Search for the cell housing the specified text and yield its (X, Y) center coordinate. 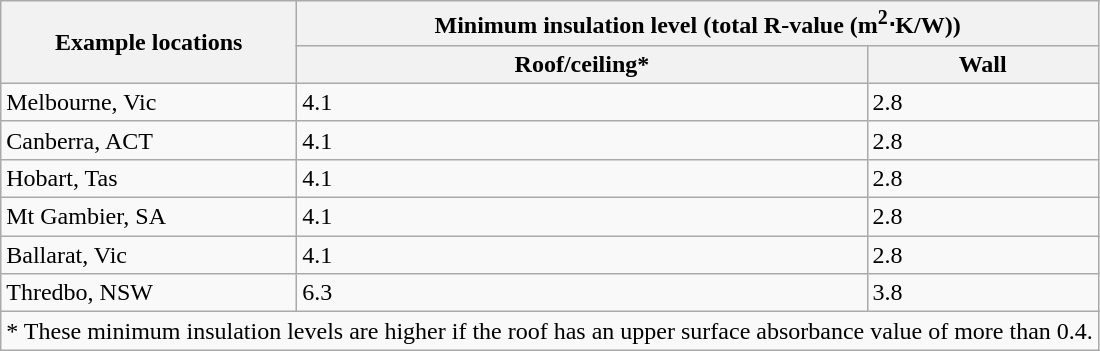
Thredbo, NSW (149, 293)
Minimum insulation level (total R-value (m2⋅K/W)) (698, 24)
6.3 (582, 293)
Wall (982, 64)
Roof/ceiling* (582, 64)
3.8 (982, 293)
Mt Gambier, SA (149, 217)
Melbourne, Vic (149, 102)
Ballarat, Vic (149, 255)
Hobart, Tas (149, 178)
Example locations (149, 42)
* These minimum insulation levels are higher if the roof has an upper surface absorbance value of more than 0.4. (550, 331)
Canberra, ACT (149, 140)
